Determine the [X, Y] coordinate at the center of the cell enclosing the given text.  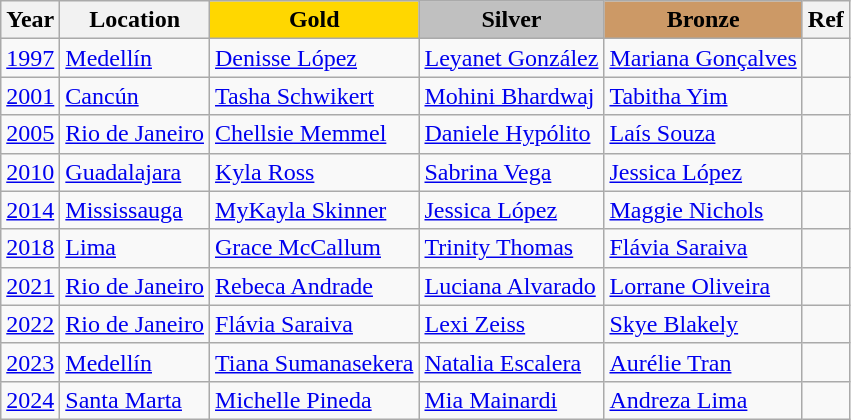
Sabrina Vega [512, 172]
Skye Blakely [703, 324]
2001 [30, 96]
Michelle Pineda [314, 400]
Daniele Hypólito [512, 134]
Year [30, 20]
Mohini Bhardwaj [512, 96]
Aurélie Tran [703, 362]
Santa Marta [135, 400]
2014 [30, 210]
Mariana Gonçalves [703, 58]
Chellsie Memmel [314, 134]
2005 [30, 134]
Tabitha Yim [703, 96]
2022 [30, 324]
Bronze [703, 20]
2021 [30, 286]
2018 [30, 248]
2024 [30, 400]
Andreza Lima [703, 400]
MyKayla Skinner [314, 210]
Laís Souza [703, 134]
Gold [314, 20]
Kyla Ross [314, 172]
Luciana Alvarado [512, 286]
Tiana Sumanasekera [314, 362]
Silver [512, 20]
Ref [826, 20]
Tasha Schwikert [314, 96]
Leyanet González [512, 58]
Guadalajara [135, 172]
Location [135, 20]
Lima [135, 248]
Natalia Escalera [512, 362]
Denisse López [314, 58]
Lorrane Oliveira [703, 286]
Lexi Zeiss [512, 324]
Cancún [135, 96]
Rebeca Andrade [314, 286]
Trinity Thomas [512, 248]
2010 [30, 172]
Grace McCallum [314, 248]
Mia Mainardi [512, 400]
Maggie Nichols [703, 210]
1997 [30, 58]
Mississauga [135, 210]
2023 [30, 362]
